From the cell containing the given text, extract its center point as (X, Y) coordinate. 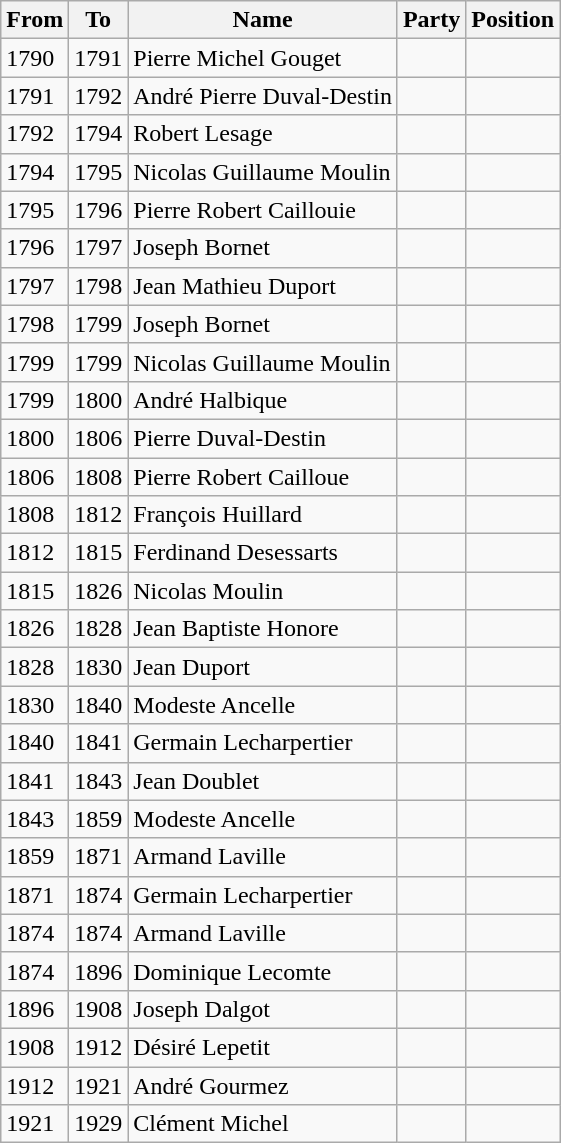
Pierre Robert Cailloue (263, 477)
Désiré Lepetit (263, 1047)
Robert Lesage (263, 134)
To (98, 20)
Ferdinand Desessarts (263, 553)
Joseph Dalgot (263, 1009)
André Gourmez (263, 1085)
André Halbique (263, 400)
Jean Baptiste Honore (263, 629)
Name (263, 20)
Jean Duport (263, 667)
1790 (35, 58)
Dominique Lecomte (263, 971)
Clément Michel (263, 1124)
Jean Doublet (263, 781)
François Huillard (263, 515)
Position (513, 20)
Pierre Robert Caillouie (263, 210)
Party (431, 20)
André Pierre Duval-Destin (263, 96)
Nicolas Moulin (263, 591)
Jean Mathieu Duport (263, 286)
Pierre Michel Gouget (263, 58)
1929 (98, 1124)
Pierre Duval-Destin (263, 438)
From (35, 20)
